Output the [X, Y] coordinate of the center of the cell containing the given text.  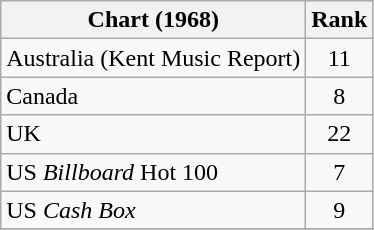
Canada [154, 96]
UK [154, 134]
11 [340, 58]
Rank [340, 20]
22 [340, 134]
US Billboard Hot 100 [154, 172]
7 [340, 172]
US Cash Box [154, 210]
8 [340, 96]
Chart (1968) [154, 20]
9 [340, 210]
Australia (Kent Music Report) [154, 58]
